Capture the cell that displays the provided text and extract its (x, y) central coordinate. 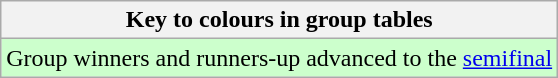
Group winners and runners-up advanced to the semifinal (280, 58)
Key to colours in group tables (280, 20)
